Pinpoint the cell where the given text exists, returning its [X, Y] midpoint coordinate. 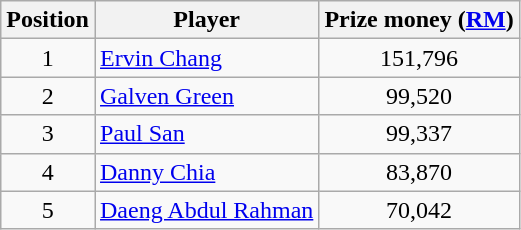
Position [48, 20]
Ervin Chang [206, 58]
4 [48, 172]
83,870 [419, 172]
Danny Chia [206, 172]
Prize money (RM) [419, 20]
70,042 [419, 210]
Player [206, 20]
1 [48, 58]
5 [48, 210]
Galven Green [206, 96]
Paul San [206, 134]
99,337 [419, 134]
99,520 [419, 96]
Daeng Abdul Rahman [206, 210]
151,796 [419, 58]
3 [48, 134]
2 [48, 96]
